From the cell containing the given text, extract its center point as [x, y] coordinate. 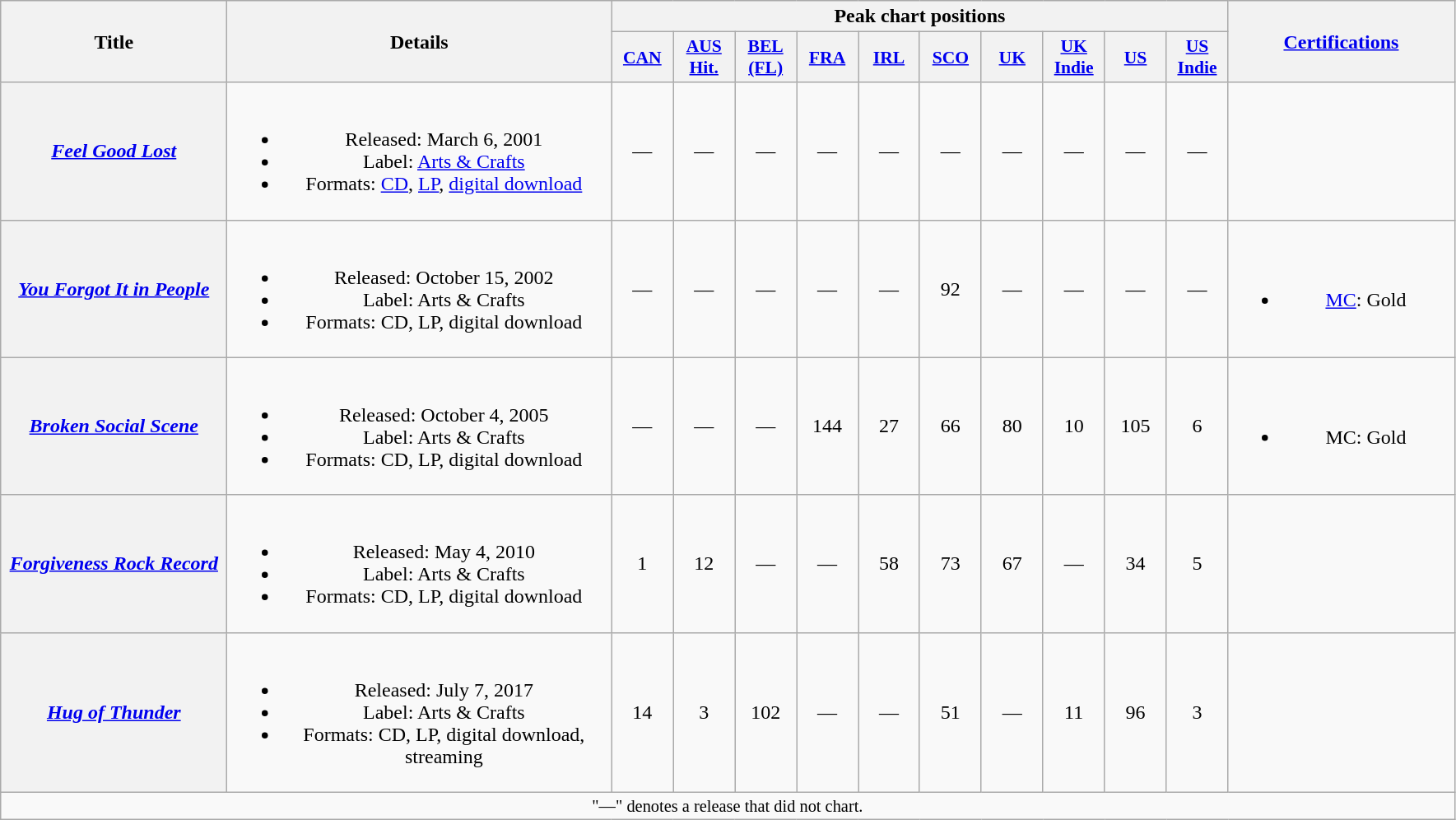
14 [642, 712]
You Forgot It in People [114, 288]
Released: October 15, 2002Label: Arts & CraftsFormats: CD, LP, digital download [420, 288]
Peak chart positions [920, 16]
Forgiveness Rock Record [114, 563]
"—" denotes a release that did not chart. [728, 806]
UK [1012, 58]
AUSHit. [705, 58]
5 [1197, 563]
73 [950, 563]
Released: July 7, 2017Label: Arts & CraftsFormats: CD, LP, digital download, streaming [420, 712]
34 [1136, 563]
CAN [642, 58]
102 [765, 712]
66 [950, 426]
Broken Social Scene [114, 426]
144 [828, 426]
Details [420, 41]
IRL [889, 58]
Released: October 4, 2005Label: Arts & CraftsFormats: CD, LP, digital download [420, 426]
51 [950, 712]
6 [1197, 426]
BEL(FL) [765, 58]
UKIndie [1073, 58]
92 [950, 288]
SCO [950, 58]
Title [114, 41]
FRA [828, 58]
58 [889, 563]
10 [1073, 426]
1 [642, 563]
12 [705, 563]
Certifications [1342, 41]
27 [889, 426]
105 [1136, 426]
96 [1136, 712]
USIndie [1197, 58]
Feel Good Lost [114, 151]
67 [1012, 563]
11 [1073, 712]
US [1136, 58]
Released: May 4, 2010Label: Arts & CraftsFormats: CD, LP, digital download [420, 563]
Hug of Thunder [114, 712]
Released: March 6, 2001Label: Arts & CraftsFormats: CD, LP, digital download [420, 151]
80 [1012, 426]
